For the text-containing cell, return its midpoint in [x, y] coordinate format. 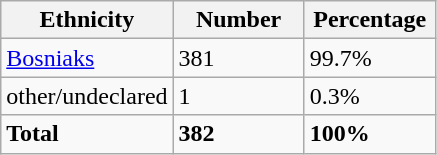
Percentage [370, 20]
other/undeclared [87, 96]
99.7% [370, 58]
0.3% [370, 96]
Ethnicity [87, 20]
100% [370, 134]
382 [238, 134]
Bosniaks [87, 58]
1 [238, 96]
Total [87, 134]
Number [238, 20]
381 [238, 58]
